Capture the cell that displays the provided text and extract its (X, Y) central coordinate. 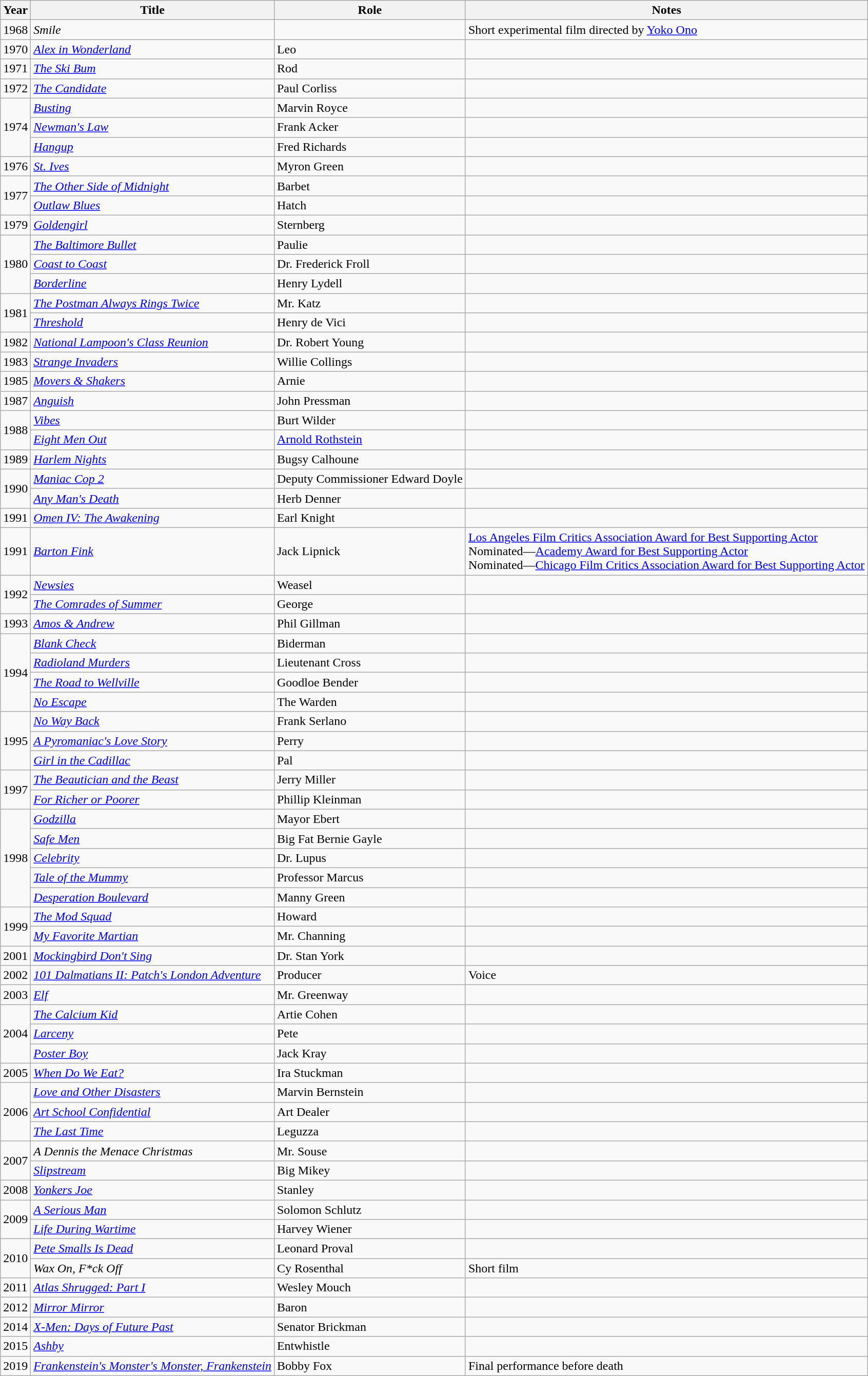
Cy Rosenthal (369, 1268)
Short film (666, 1268)
1989 (15, 459)
Movers & Shakers (153, 381)
St. Ives (153, 166)
George (369, 604)
Lieutenant Cross (369, 663)
Frank Serlano (369, 721)
Goodloe Bender (369, 682)
Weasel (369, 584)
2010 (15, 1259)
Newman's Law (153, 127)
Paul Corliss (369, 88)
Dr. Stan York (369, 956)
Short experimental film directed by Yoko Ono (666, 30)
Dr. Frederick Froll (369, 264)
Producer (369, 975)
Vibes (153, 420)
Dr. Robert Young (369, 342)
The Ski Bum (153, 69)
Celebrity (153, 858)
John Pressman (369, 401)
Phillip Kleinman (369, 799)
Title (153, 10)
1995 (15, 741)
Bobby Fox (369, 1366)
Henry de Vici (369, 323)
Wax On, F*ck Off (153, 1268)
National Lampoon's Class Reunion (153, 342)
Tale of the Mummy (153, 877)
Frankenstein's Monster's Monster, Frankenstein (153, 1366)
Mr. Katz (369, 303)
1977 (15, 195)
1990 (15, 488)
Leonard Proval (369, 1249)
Poster Boy (153, 1053)
1998 (15, 858)
Strange Invaders (153, 362)
Slipstream (153, 1170)
The Mod Squad (153, 917)
1982 (15, 342)
Girl in the Cadillac (153, 760)
Manny Green (369, 897)
2005 (15, 1073)
Barbet (369, 186)
1999 (15, 927)
Life During Wartime (153, 1229)
1994 (15, 673)
Omen IV: The Awakening (153, 518)
Fred Richards (369, 147)
Herb Denner (369, 498)
Maniac Cop 2 (153, 479)
2009 (15, 1219)
Blank Check (153, 643)
2011 (15, 1288)
Coast to Coast (153, 264)
2008 (15, 1190)
Sternberg (369, 225)
Ashby (153, 1346)
Mr. Souse (369, 1151)
Hangup (153, 147)
Phil Gillman (369, 624)
A Dennis the Menace Christmas (153, 1151)
Jack Kray (369, 1053)
1970 (15, 49)
Big Mikey (369, 1170)
Marvin Bernstein (369, 1092)
Artie Cohen (369, 1014)
Elf (153, 995)
Any Man's Death (153, 498)
Borderline (153, 284)
The Last Time (153, 1131)
Frank Acker (369, 127)
Paulie (369, 245)
Harvey Wiener (369, 1229)
The Beautician and the Beast (153, 780)
Mayor Ebert (369, 819)
No Escape (153, 702)
2007 (15, 1161)
Burt Wilder (369, 420)
Pete Smalls Is Dead (153, 1249)
The Calcium Kid (153, 1014)
X-Men: Days of Future Past (153, 1327)
Henry Lydell (369, 284)
My Favorite Martian (153, 936)
Leguzza (369, 1131)
Jack Lipnick (369, 551)
Smile (153, 30)
1980 (15, 264)
2019 (15, 1366)
A Serious Man (153, 1209)
The Baltimore Bullet (153, 245)
1992 (15, 594)
Entwhistle (369, 1346)
Busting (153, 108)
Professor Marcus (369, 877)
Solomon Schlutz (369, 1209)
Marvin Royce (369, 108)
Love and Other Disasters (153, 1092)
Outlaw Blues (153, 205)
Amos & Andrew (153, 624)
The Road to Wellville (153, 682)
Yonkers Joe (153, 1190)
1985 (15, 381)
Newsies (153, 584)
1979 (15, 225)
Eight Men Out (153, 440)
Pal (369, 760)
2006 (15, 1112)
Year (15, 10)
Big Fat Bernie Gayle (369, 838)
Pete (369, 1034)
Safe Men (153, 838)
Art School Confidential (153, 1112)
Arnold Rothstein (369, 440)
Atlas Shrugged: Part I (153, 1288)
Barton Fink (153, 551)
Larceny (153, 1034)
Biderman (369, 643)
101 Dalmatians II: Patch's London Adventure (153, 975)
Bugsy Calhoune (369, 459)
1976 (15, 166)
Arnie (369, 381)
Threshold (153, 323)
2014 (15, 1327)
Goldengirl (153, 225)
Rod (369, 69)
Earl Knight (369, 518)
Baron (369, 1307)
1987 (15, 401)
Final performance before death (666, 1366)
Deputy Commissioner Edward Doyle (369, 479)
Hatch (369, 205)
Mr. Channing (369, 936)
1981 (15, 313)
1983 (15, 362)
Role (369, 10)
1974 (15, 127)
The Candidate (153, 88)
Anguish (153, 401)
2015 (15, 1346)
The Warden (369, 702)
Stanley (369, 1190)
Jerry Miller (369, 780)
2012 (15, 1307)
1988 (15, 430)
Mr. Greenway (369, 995)
Radioland Murders (153, 663)
Myron Green (369, 166)
Harlem Nights (153, 459)
When Do We Eat? (153, 1073)
Ira Stuckman (369, 1073)
Senator Brickman (369, 1327)
2003 (15, 995)
Art Dealer (369, 1112)
1972 (15, 88)
Willie Collings (369, 362)
2001 (15, 956)
1968 (15, 30)
Alex in Wonderland (153, 49)
The Postman Always Rings Twice (153, 303)
Leo (369, 49)
1993 (15, 624)
Voice (666, 975)
2002 (15, 975)
Dr. Lupus (369, 858)
The Comrades of Summer (153, 604)
Perry (369, 741)
Wesley Mouch (369, 1288)
Desperation Boulevard (153, 897)
Mockingbird Don't Sing (153, 956)
Mirror Mirror (153, 1307)
No Way Back (153, 721)
Howard (369, 917)
1971 (15, 69)
2004 (15, 1034)
1997 (15, 790)
The Other Side of Midnight (153, 186)
Godzilla (153, 819)
For Richer or Poorer (153, 799)
A Pyromaniac's Love Story (153, 741)
Notes (666, 10)
